Capture the cell that displays the provided text and extract its [x, y] central coordinate. 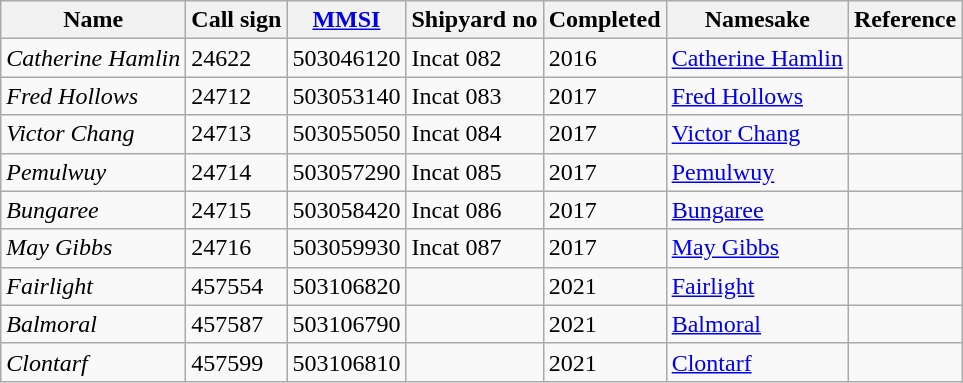
Incat 087 [474, 248]
457554 [236, 286]
Reference [904, 20]
24715 [236, 210]
24622 [236, 58]
Incat 085 [474, 172]
Completed [604, 20]
Incat 082 [474, 58]
24716 [236, 248]
Name [94, 20]
503055050 [346, 134]
457587 [236, 324]
Incat 084 [474, 134]
503059930 [346, 248]
503053140 [346, 96]
24713 [236, 134]
Shipyard no [474, 20]
MMSI [346, 20]
457599 [236, 362]
2016 [604, 58]
503057290 [346, 172]
503106790 [346, 324]
Incat 083 [474, 96]
Incat 086 [474, 210]
503106810 [346, 362]
503058420 [346, 210]
24714 [236, 172]
Namesake [757, 20]
Call sign [236, 20]
503106820 [346, 286]
24712 [236, 96]
503046120 [346, 58]
